From the cell containing the given text, extract its center point as (X, Y) coordinate. 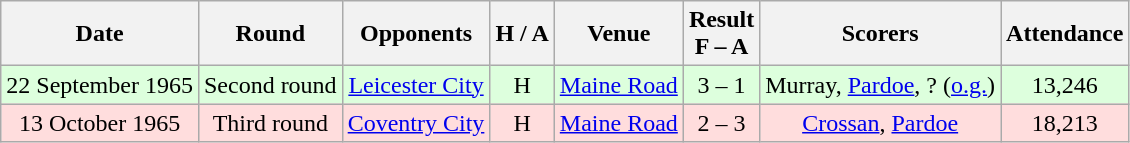
Scorers (880, 34)
Venue (618, 34)
3 – 1 (721, 85)
Round (270, 34)
2 – 3 (721, 123)
Date (100, 34)
Crossan, Pardoe (880, 123)
Second round (270, 85)
Murray, Pardoe, ? (o.g.) (880, 85)
13,246 (1065, 85)
Attendance (1065, 34)
13 October 1965 (100, 123)
Leicester City (416, 85)
18,213 (1065, 123)
Opponents (416, 34)
Coventry City (416, 123)
Third round (270, 123)
22 September 1965 (100, 85)
H / A (522, 34)
ResultF – A (721, 34)
